Capture the cell that displays the provided text and extract its [x, y] central coordinate. 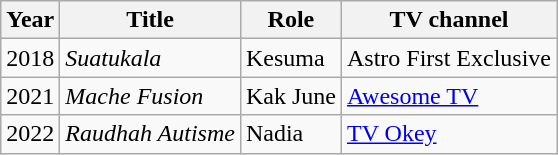
Role [290, 20]
Kesuma [290, 58]
2018 [30, 58]
Nadia [290, 134]
Suatukala [150, 58]
Year [30, 20]
Kak June [290, 96]
TV channel [448, 20]
2021 [30, 96]
Raudhah Autisme [150, 134]
2022 [30, 134]
Mache Fusion [150, 96]
TV Okey [448, 134]
Awesome TV [448, 96]
Title [150, 20]
Astro First Exclusive [448, 58]
